Provide the (x, y) coordinate of the cell's center where the given text is located.  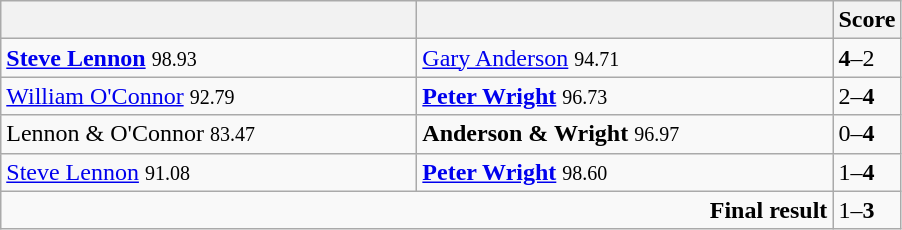
Lennon & O'Connor 83.47 (209, 134)
0–4 (867, 134)
Gary Anderson 94.71 (625, 58)
1–3 (867, 210)
Steve Lennon 98.93 (209, 58)
Peter Wright 96.73 (625, 96)
4–2 (867, 58)
2–4 (867, 96)
Anderson & Wright 96.97 (625, 134)
Final result (417, 210)
William O'Connor 92.79 (209, 96)
Score (867, 20)
Steve Lennon 91.08 (209, 172)
Peter Wright 98.60 (625, 172)
1–4 (867, 172)
